Pinpoint the cell where the given text exists, returning its (x, y) midpoint coordinate. 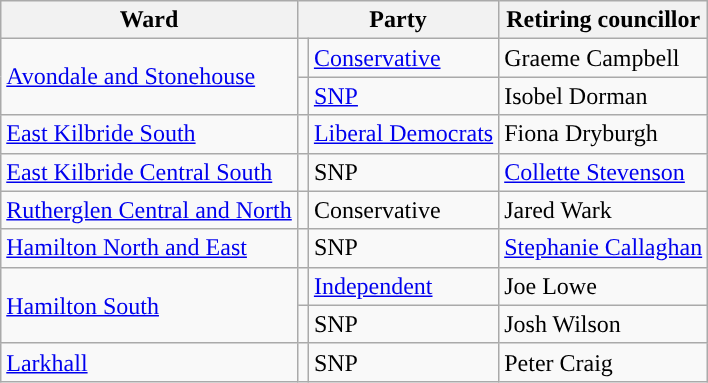
Liberal Democrats (403, 134)
Larkhall (150, 362)
Avondale and Stonehouse (150, 77)
Graeme Campbell (604, 58)
Stephanie Callaghan (604, 248)
Rutherglen Central and North (150, 210)
Josh Wilson (604, 324)
Independent (403, 286)
East Kilbride South (150, 134)
Party (398, 20)
Hamilton North and East (150, 248)
Retiring councillor (604, 20)
Hamilton South (150, 305)
Isobel Dorman (604, 96)
Jared Wark (604, 210)
Collette Stevenson (604, 172)
Fiona Dryburgh (604, 134)
Ward (150, 20)
Peter Craig (604, 362)
Joe Lowe (604, 286)
East Kilbride Central South (150, 172)
